Return the (X, Y) coordinate for the center point of the cell that contains the specified text.  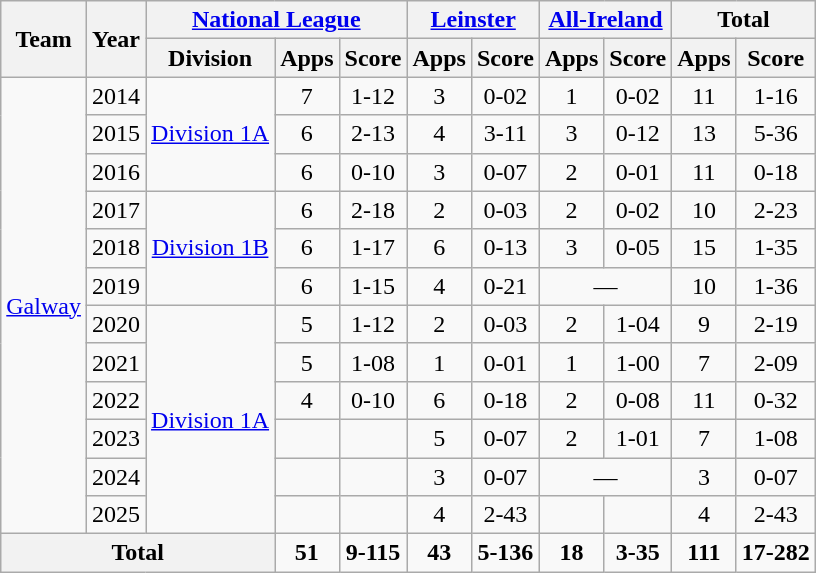
2024 (116, 477)
All-Ireland (605, 20)
2020 (116, 324)
51 (307, 553)
5-36 (776, 134)
15 (704, 248)
1-16 (776, 96)
Division 1B (210, 248)
2019 (116, 286)
0-12 (638, 134)
9 (704, 324)
1-01 (638, 438)
17-282 (776, 553)
2022 (116, 400)
2025 (116, 515)
2014 (116, 96)
2-23 (776, 210)
2-13 (373, 134)
2021 (116, 362)
Team (44, 39)
3-35 (638, 553)
2-18 (373, 210)
0-13 (505, 248)
1-17 (373, 248)
Galway (44, 306)
2023 (116, 438)
Leinster (473, 20)
5-136 (505, 553)
Division (210, 58)
1-04 (638, 324)
43 (439, 553)
2017 (116, 210)
3-11 (505, 134)
2016 (116, 172)
2015 (116, 134)
Year (116, 39)
2-19 (776, 324)
2-09 (776, 362)
111 (704, 553)
13 (704, 134)
1-36 (776, 286)
0-05 (638, 248)
18 (571, 553)
1-15 (373, 286)
1-00 (638, 362)
National League (276, 20)
2018 (116, 248)
9-115 (373, 553)
1-35 (776, 248)
0-21 (505, 286)
0-08 (638, 400)
0-32 (776, 400)
